Return (x, y) of the center of cell containing provided text 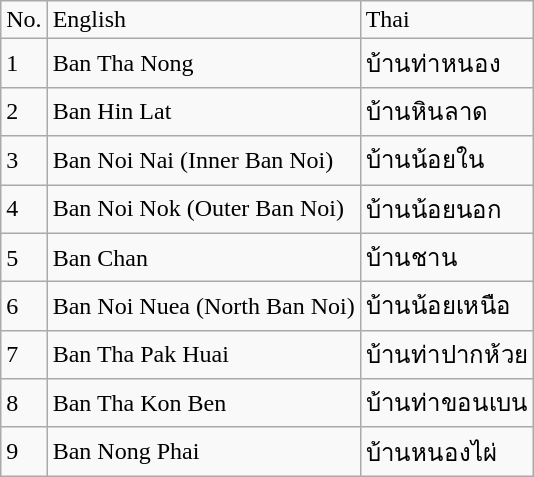
บ้านชาน (446, 258)
5 (24, 258)
Thai (446, 20)
3 (24, 160)
No. (24, 20)
7 (24, 354)
4 (24, 208)
Ban Nong Phai (204, 452)
English (204, 20)
บ้านหินลาด (446, 112)
8 (24, 404)
Ban Hin Lat (204, 112)
Ban Tha Pak Huai (204, 354)
Ban Tha Nong (204, 64)
บ้านท่าหนอง (446, 64)
บ้านท่าขอนเบน (446, 404)
Ban Noi Nok (Outer Ban Noi) (204, 208)
Ban Noi Nuea (North Ban Noi) (204, 306)
6 (24, 306)
Ban Noi Nai (Inner Ban Noi) (204, 160)
Ban Tha Kon Ben (204, 404)
9 (24, 452)
บ้านหนองไผ่ (446, 452)
Ban Chan (204, 258)
บ้านน้อยเหนือ (446, 306)
บ้านน้อยนอก (446, 208)
2 (24, 112)
บ้านท่าปากห้วย (446, 354)
บ้านน้อยใน (446, 160)
1 (24, 64)
